Extract the [X, Y] coordinate from the center of the cell holding the provided text.  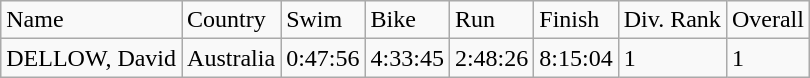
DELLOW, David [92, 58]
Country [232, 20]
Overall [768, 20]
Bike [407, 20]
Name [92, 20]
Div. Rank [672, 20]
Swim [323, 20]
Australia [232, 58]
0:47:56 [323, 58]
8:15:04 [576, 58]
Finish [576, 20]
Run [491, 20]
2:48:26 [491, 58]
4:33:45 [407, 58]
